Search for the cell housing the specified text and yield its (X, Y) center coordinate. 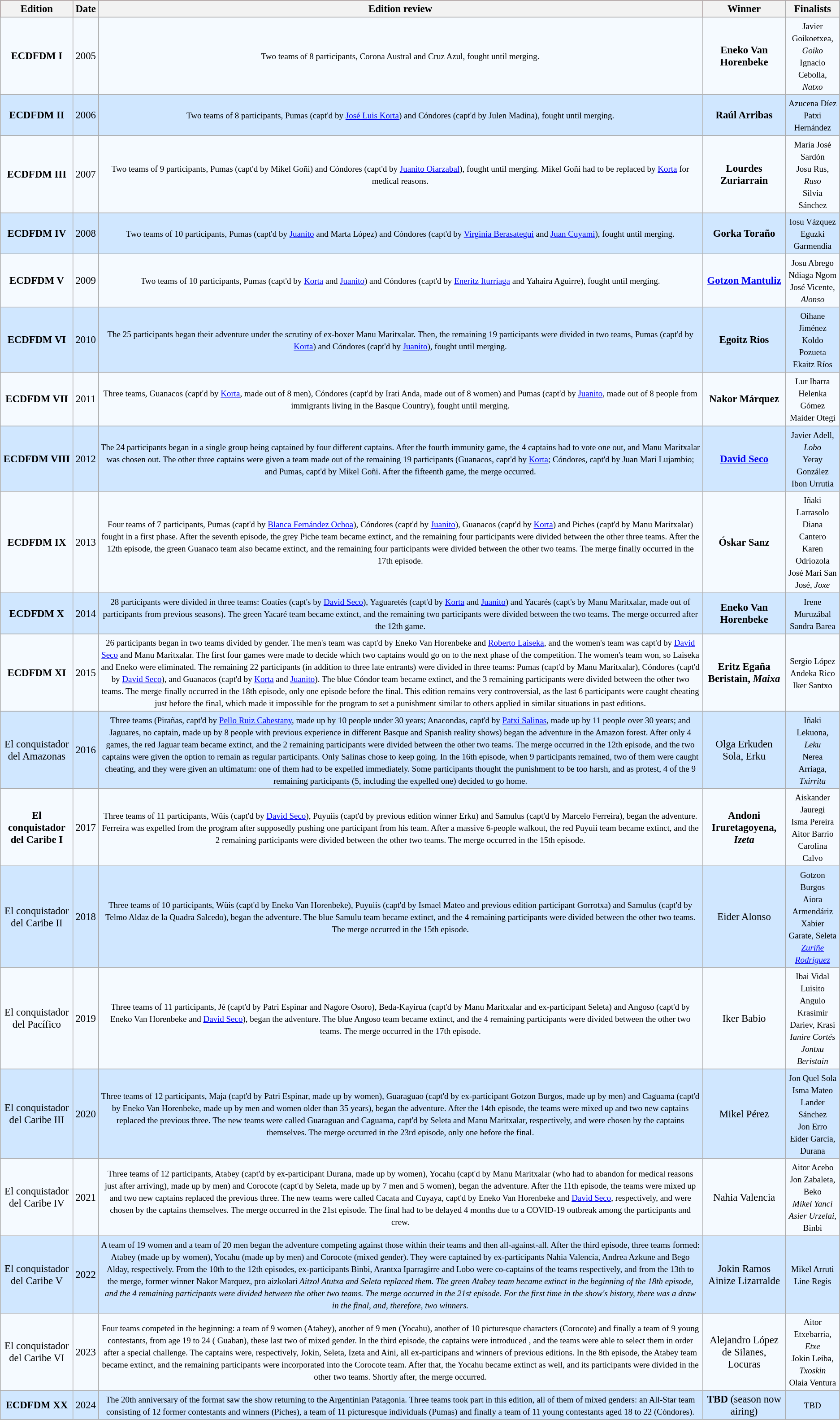
ECDFDM I (37, 56)
Eritz Egaña Beristain, Maixa (744, 673)
Jon Quel Sola Isma Mateo Lander Sánchez Jon Erro Eider García, Durana (812, 1114)
Aiskander Jauregi Isma Pereira Aitor Barrio Carolina Calvo (812, 828)
Oihane Jiménez Koldo Pozueta Ekaitz Ríos (812, 340)
2013 (86, 542)
2021 (86, 1197)
Two teams of 8 participants, Corona Austral and Cruz Azul, fought until merging. (400, 56)
Jokin Ramos Ainize Lizarralde (744, 1275)
Aitor Acebo Jon Zabaleta, Beko Mikel Yanci Asier Urzelai, Binbi (812, 1197)
Gotzon Mantuliz (744, 281)
Mikel Arruti Line Regis (812, 1275)
2006 (86, 115)
ECDFDM VI (37, 340)
Ibai Vidal Luisito Angulo Krasimir Dariev, Krasi Ianire Cortés Jontxu Beristain (812, 1019)
Eider Alonso (744, 916)
Óskar Sanz (744, 542)
2023 (86, 1352)
2011 (86, 399)
El conquistador del Caribe IV (37, 1197)
Alejandro López de Silanes, Locuras (744, 1352)
El conquistador del Caribe III (37, 1114)
ECDFDM III (37, 175)
Winner (744, 9)
Nakor Márquez (744, 399)
2022 (86, 1275)
ECDFDM VII (37, 399)
2015 (86, 673)
Mikel Pérez (744, 1114)
ECDFDM XI (37, 673)
ECDFDM II (37, 115)
ECDFDM IV (37, 234)
Iker Babio (744, 1019)
Irene Muruzábal Sandra Barea (812, 613)
TBD (812, 1405)
2007 (86, 175)
TBD (season now airing) (744, 1405)
ECDFDM X (37, 613)
2019 (86, 1019)
Josu Abrego Ndiaga Ngom José Vicente, Alonso (812, 281)
María José Sardón Josu Rus, Ruso Silvia Sánchez (812, 175)
Nahia Valencia (744, 1197)
Iosu Vázquez Eguzki Garmendia (812, 234)
2020 (86, 1114)
El conquistador del Pacífico (37, 1019)
Iñaki Larrasolo Diana Cantero Karen Odriozola José Mari San José, Joxe (812, 542)
Iñaki Lekuona, Leku Nerea Arriaga, Txirrita (812, 750)
El conquistador del Caribe II (37, 916)
2016 (86, 750)
Lourdes Zuriarrain (744, 175)
Olga Erkuden Sola, Erku (744, 750)
2018 (86, 916)
Edition (37, 9)
Two teams of 8 participants, Pumas (capt'd by José Luis Korta) and Cóndores (capt'd by Julen Madina), fought until merging. (400, 115)
El conquistador del Caribe I (37, 828)
ECDFDM VIII (37, 459)
Lur Ibarra Helenka Gómez Maider Otegi (812, 399)
David Seco (744, 459)
Gorka Toraño (744, 234)
2014 (86, 613)
El conquistador del Amazonas (37, 750)
Sergio López Andeka Rico Iker Santxo (812, 673)
El conquistador del Caribe VI (37, 1352)
2012 (86, 459)
Date (86, 9)
2010 (86, 340)
Aitor Etxebarria, Etxe Jokin Leiba, Txoskin Olaia Ventura (812, 1352)
Egoitz Ríos (744, 340)
2024 (86, 1405)
El conquistador del Caribe V (37, 1275)
Javier Goikoetxea, Goiko Ignacio Cebolla, Natxo (812, 56)
Gotzon Burgos Aiora Armendáriz Xabier Garate, Seleta Zuriñe Rodríguez (812, 916)
Raúl Arribas (744, 115)
Andoni Iruretagoyena, Izeta (744, 828)
ECDFDM IX (37, 542)
Edition review (400, 9)
2008 (86, 234)
2005 (86, 56)
Finalists (812, 9)
Javier Adell, Lobo Yeray González Ibon Urrutia (812, 459)
Azucena Díez Patxi Hernández (812, 115)
ECDFDM V (37, 281)
2009 (86, 281)
2017 (86, 828)
ECDFDM XX (37, 1405)
